Determine the (X, Y) coordinate at the center of the cell enclosing the given text.  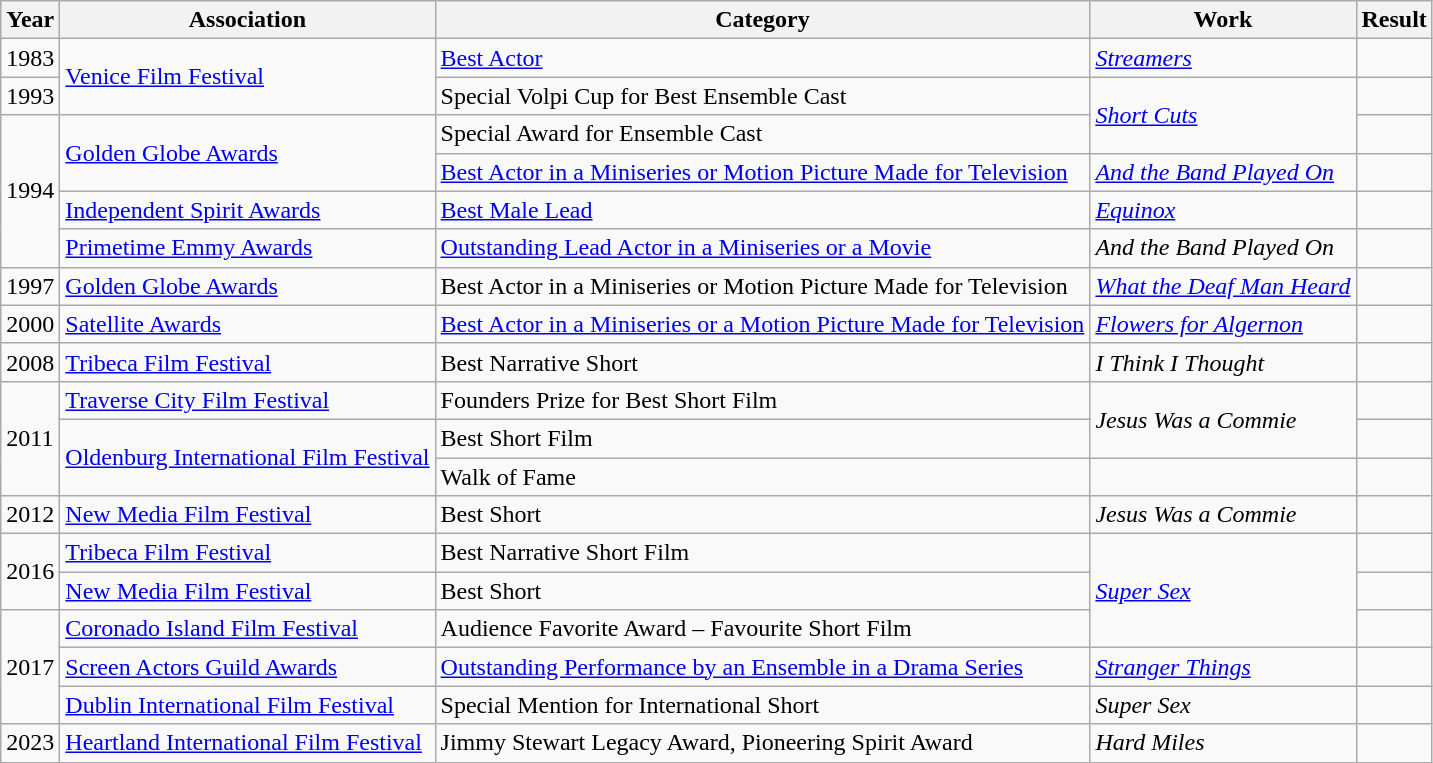
Outstanding Lead Actor in a Miniseries or a Movie (762, 248)
2000 (30, 324)
Traverse City Film Festival (248, 400)
Work (1223, 20)
Dublin International Film Festival (248, 705)
1993 (30, 96)
Best Short Film (762, 438)
Stranger Things (1223, 667)
Best Male Lead (762, 210)
Coronado Island Film Festival (248, 629)
Special Volpi Cup for Best Ensemble Cast (762, 96)
Equinox (1223, 210)
1994 (30, 191)
2023 (30, 743)
2011 (30, 438)
Walk of Fame (762, 477)
Primetime Emmy Awards (248, 248)
Best Narrative Short Film (762, 553)
Venice Film Festival (248, 77)
1997 (30, 286)
Jimmy Stewart Legacy Award, Pioneering Spirit Award (762, 743)
Audience Favorite Award – Favourite Short Film (762, 629)
Satellite Awards (248, 324)
Best Actor (762, 58)
Outstanding Performance by an Ensemble in a Drama Series (762, 667)
I Think I Thought (1223, 362)
Special Award for Ensemble Cast (762, 134)
Screen Actors Guild Awards (248, 667)
Founders Prize for Best Short Film (762, 400)
1983 (30, 58)
Oldenburg International Film Festival (248, 457)
What the Deaf Man Heard (1223, 286)
2012 (30, 515)
Streamers (1223, 58)
Association (248, 20)
Independent Spirit Awards (248, 210)
Heartland International Film Festival (248, 743)
2017 (30, 667)
Hard Miles (1223, 743)
2008 (30, 362)
Best Narrative Short (762, 362)
Short Cuts (1223, 115)
2016 (30, 572)
Category (762, 20)
Flowers for Algernon (1223, 324)
Result (1394, 20)
Year (30, 20)
Special Mention for International Short (762, 705)
Best Actor in a Miniseries or a Motion Picture Made for Television (762, 324)
